Locate the cell with the specified text and output its (x, y) center coordinate. 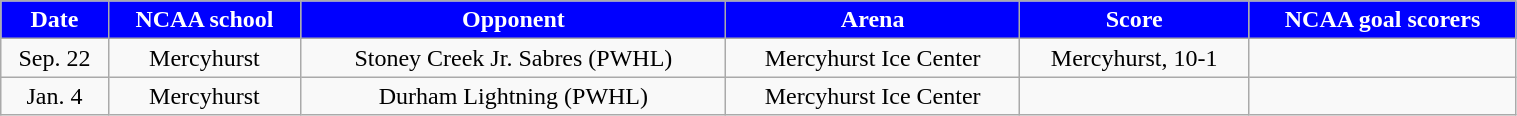
Date (54, 20)
Opponent (514, 20)
NCAA goal scorers (1382, 20)
Sep. 22 (54, 58)
Stoney Creek Jr. Sabres (PWHL) (514, 58)
Arena (872, 20)
Score (1134, 20)
Durham Lightning (PWHL) (514, 96)
Mercyhurst, 10-1 (1134, 58)
Jan. 4 (54, 96)
NCAA school (204, 20)
